Pinpoint the cell where the given text exists, returning its [X, Y] midpoint coordinate. 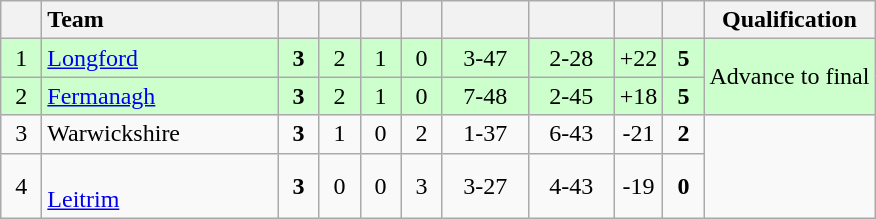
3-27 [485, 186]
+22 [638, 58]
+18 [638, 96]
2-28 [571, 58]
Longford [160, 58]
Leitrim [160, 186]
-21 [638, 134]
4 [22, 186]
6-43 [571, 134]
3-47 [485, 58]
2-45 [571, 96]
Advance to final [790, 77]
Team [160, 20]
Warwickshire [160, 134]
-19 [638, 186]
1-37 [485, 134]
7-48 [485, 96]
4-43 [571, 186]
Fermanagh [160, 96]
Qualification [790, 20]
